Output the (X, Y) coordinate of the center of the cell containing the given text.  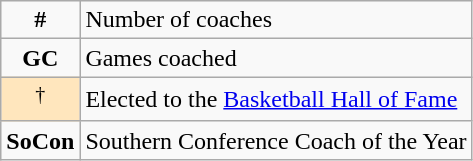
Elected to the Basketball Hall of Fame (276, 100)
Games coached (276, 58)
GC (40, 58)
# (40, 20)
SoCon (40, 140)
Southern Conference Coach of the Year (276, 140)
Number of coaches (276, 20)
† (40, 100)
